Pinpoint the cell where the given text exists, returning its (X, Y) midpoint coordinate. 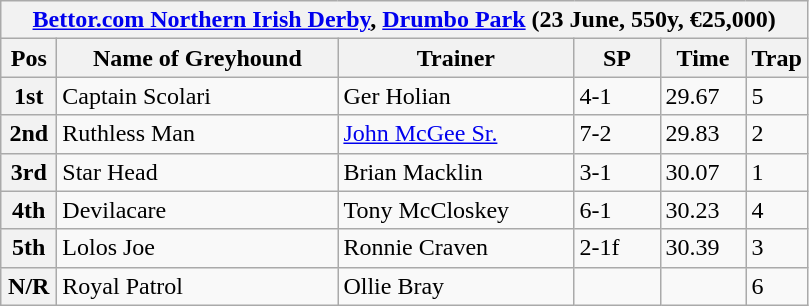
Star Head (198, 172)
2 (776, 134)
Pos (29, 58)
30.39 (703, 248)
Ruthless Man (198, 134)
Ollie Bray (456, 286)
5 (776, 96)
Ger Holian (456, 96)
2nd (29, 134)
Royal Patrol (198, 286)
4th (29, 210)
29.67 (703, 96)
6 (776, 286)
Brian Macklin (456, 172)
Lolos Joe (198, 248)
2-1f (617, 248)
Time (703, 58)
Tony McCloskey (456, 210)
4-1 (617, 96)
SP (617, 58)
3-1 (617, 172)
N/R (29, 286)
29.83 (703, 134)
Captain Scolari (198, 96)
3 (776, 248)
6-1 (617, 210)
Devilacare (198, 210)
Ronnie Craven (456, 248)
4 (776, 210)
30.07 (703, 172)
John McGee Sr. (456, 134)
30.23 (703, 210)
Bettor.com Northern Irish Derby, Drumbo Park (23 June, 550y, €25,000) (404, 20)
7-2 (617, 134)
Trainer (456, 58)
Name of Greyhound (198, 58)
1 (776, 172)
5th (29, 248)
3rd (29, 172)
Trap (776, 58)
1st (29, 96)
